Scan for the cell matching the given text and deliver its (X, Y) coordinate at center. 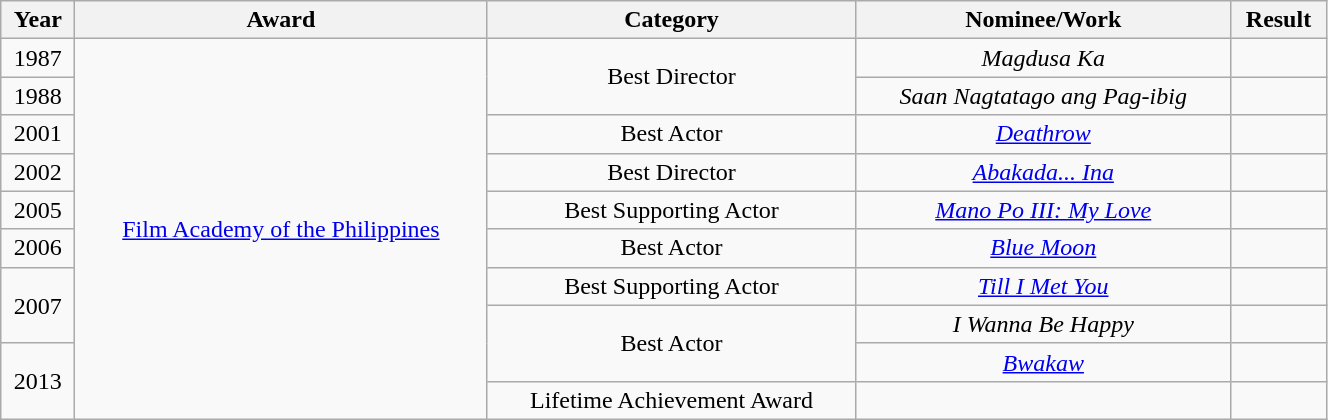
Mano Po III: My Love (1043, 210)
2001 (38, 134)
Saan Nagtatago ang Pag-ibig (1043, 96)
I Wanna Be Happy (1043, 324)
1988 (38, 96)
2007 (38, 305)
Category (672, 20)
Result (1279, 20)
Award (281, 20)
2005 (38, 210)
Abakada... Ina (1043, 172)
Blue Moon (1043, 248)
2006 (38, 248)
2002 (38, 172)
Nominee/Work (1043, 20)
Till I Met You (1043, 286)
Magdusa Ka (1043, 58)
Lifetime Achievement Award (672, 400)
1987 (38, 58)
Year (38, 20)
2013 (38, 381)
Deathrow (1043, 134)
Bwakaw (1043, 362)
Film Academy of the Philippines (281, 230)
